Find where the given text appears and provide that cell's center as [X, Y] coordinate. 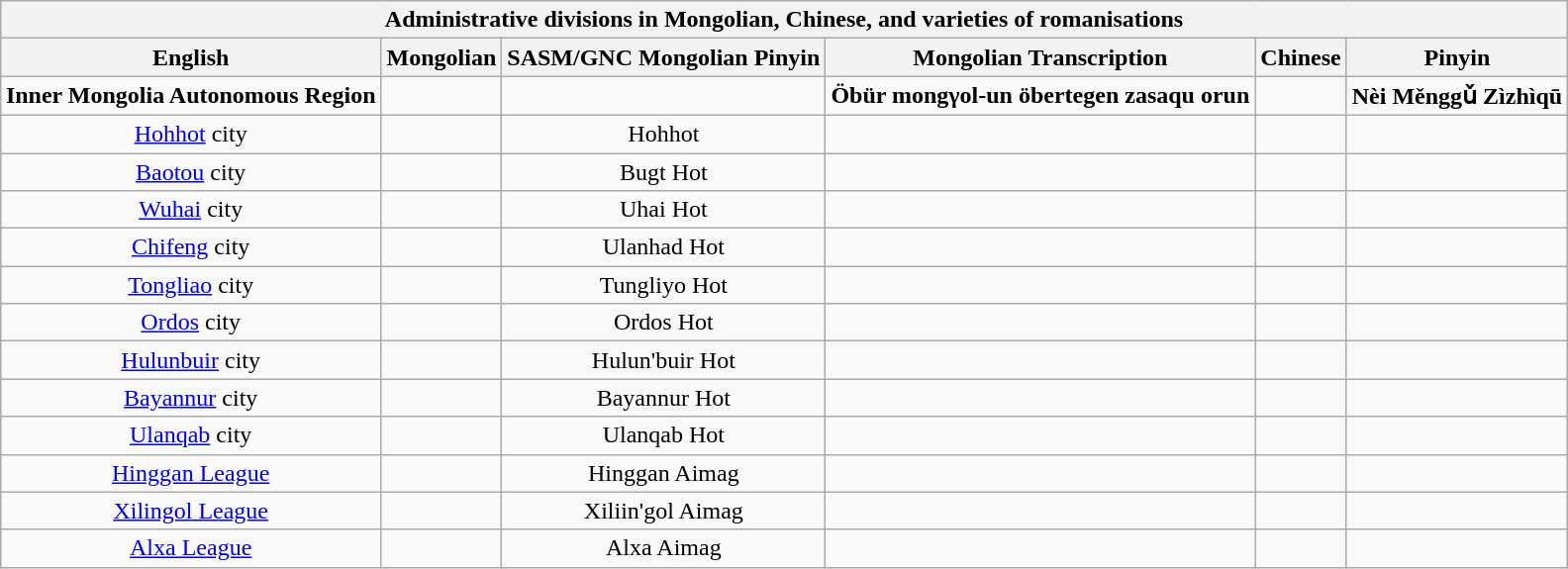
Xiliin'gol Aimag [663, 511]
Hulunbuir city [190, 360]
Öbür mongγol-un öbertegen zasaqu orun [1040, 96]
Chifeng city [190, 247]
Ordos city [190, 323]
Alxa League [190, 548]
Baotou city [190, 171]
English [190, 57]
Hohhot city [190, 134]
Hohhot [663, 134]
SASM/GNC Mongolian Pinyin [663, 57]
Uhai Hot [663, 210]
Inner Mongolia Autonomous Region [190, 96]
Ulanqab city [190, 435]
Nèi Měnggǔ Zìzhìqū [1457, 96]
Hulun'buir Hot [663, 360]
Ordos Hot [663, 323]
Ulanqab Hot [663, 435]
Hinggan Aimag [663, 473]
Hinggan League [190, 473]
Pinyin [1457, 57]
Mongolian [441, 57]
Tungliyo Hot [663, 285]
Xilingol League [190, 511]
Administrative divisions in Mongolian, Chinese, and varieties of romanisations [784, 20]
Chinese [1301, 57]
Bayannur Hot [663, 398]
Bugt Hot [663, 171]
Mongolian Transcription [1040, 57]
Alxa Aimag [663, 548]
Wuhai city [190, 210]
Ulanhad Hot [663, 247]
Tongliao city [190, 285]
Bayannur city [190, 398]
